Pinpoint the cell where the given text exists, returning its [x, y] midpoint coordinate. 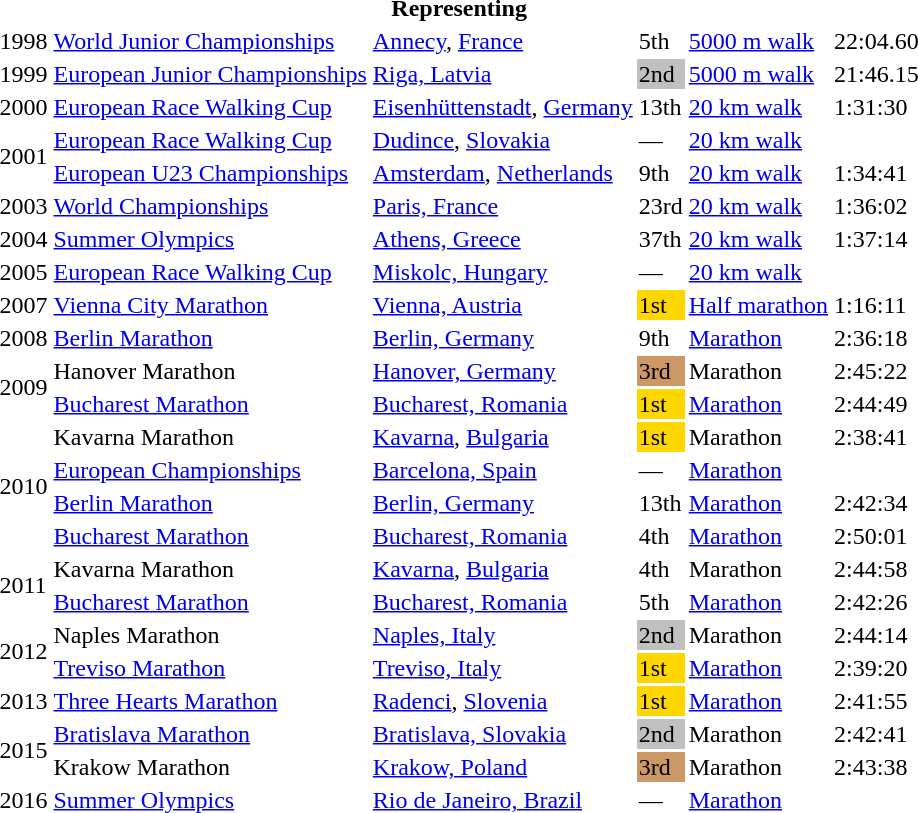
Summer Olympics [210, 239]
World Championships [210, 206]
Treviso Marathon [210, 668]
Half marathon [758, 305]
Athens, Greece [502, 239]
European Junior Championships [210, 74]
Dudince, Slovakia [502, 140]
Krakow, Poland [502, 767]
Naples, Italy [502, 635]
Treviso, Italy [502, 668]
European U23 Championships [210, 173]
Annecy, France [502, 41]
Three Hearts Marathon [210, 701]
Hanover Marathon [210, 371]
Bratislava, Slovakia [502, 734]
23rd [660, 206]
European Championships [210, 470]
Vienna, Austria [502, 305]
Riga, Latvia [502, 74]
Krakow Marathon [210, 767]
Radenci, Slovenia [502, 701]
Barcelona, Spain [502, 470]
Hanover, Germany [502, 371]
Amsterdam, Netherlands [502, 173]
Paris, France [502, 206]
World Junior Championships [210, 41]
Bratislava Marathon [210, 734]
37th [660, 239]
Miskolc, Hungary [502, 272]
Naples Marathon [210, 635]
Eisenhüttenstadt, Germany [502, 107]
Vienna City Marathon [210, 305]
